Detect which cell encompasses the target text, then output its [X, Y] center coordinate. 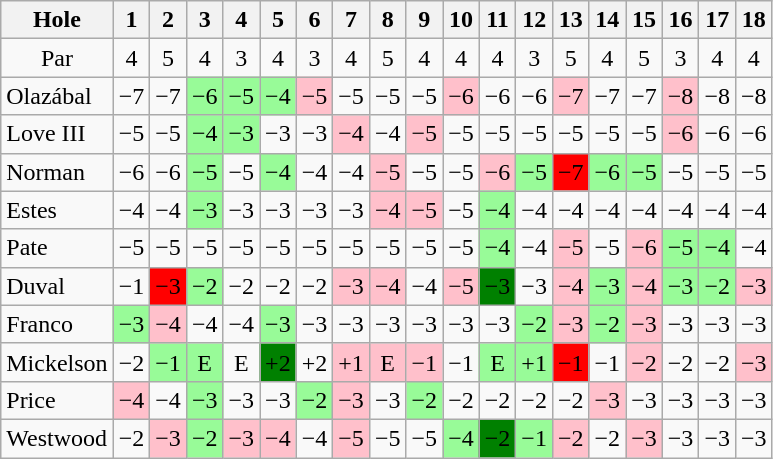
2 [168, 20]
16 [680, 20]
14 [608, 20]
Mickelson [57, 362]
Norman [57, 172]
Love III [57, 134]
11 [498, 20]
10 [462, 20]
Franco [57, 324]
8 [388, 20]
Par [57, 58]
9 [424, 20]
Hole [57, 20]
Duval [57, 286]
1 [132, 20]
7 [352, 20]
Westwood [57, 438]
Olazábal [57, 96]
15 [644, 20]
12 [534, 20]
18 [754, 20]
13 [570, 20]
Estes [57, 210]
6 [314, 20]
Price [57, 400]
17 [718, 20]
Pate [57, 248]
